Extract the [X, Y] coordinate from the center of the cell holding the provided text.  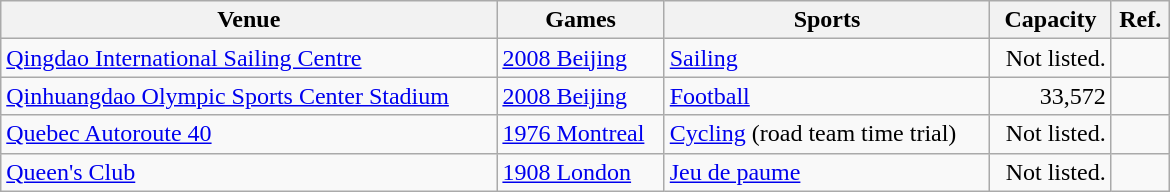
Sports [827, 20]
Games [580, 20]
Qingdao International Sailing Centre [249, 58]
Ref. [1140, 20]
33,572 [1050, 96]
1908 London [580, 172]
1976 Montreal [580, 134]
Sailing [827, 58]
Queen's Club [249, 172]
Quebec Autoroute 40 [249, 134]
Jeu de paume [827, 172]
Cycling (road team time trial) [827, 134]
Football [827, 96]
Capacity [1050, 20]
Qinhuangdao Olympic Sports Center Stadium [249, 96]
Venue [249, 20]
